Return the [X, Y] coordinate for the center point of the cell that contains the specified text.  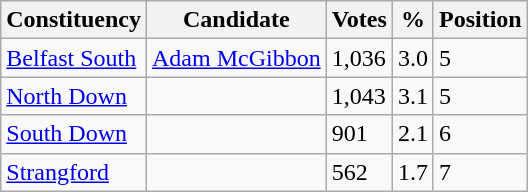
Strangford [74, 172]
Belfast South [74, 58]
6 [480, 134]
South Down [74, 134]
1,043 [359, 96]
North Down [74, 96]
Adam McGibbon [236, 58]
7 [480, 172]
% [412, 20]
Votes [359, 20]
Candidate [236, 20]
1.7 [412, 172]
Constituency [74, 20]
3.0 [412, 58]
1,036 [359, 58]
901 [359, 134]
2.1 [412, 134]
562 [359, 172]
3.1 [412, 96]
Position [480, 20]
